From the cell containing the given text, extract its center point as (X, Y) coordinate. 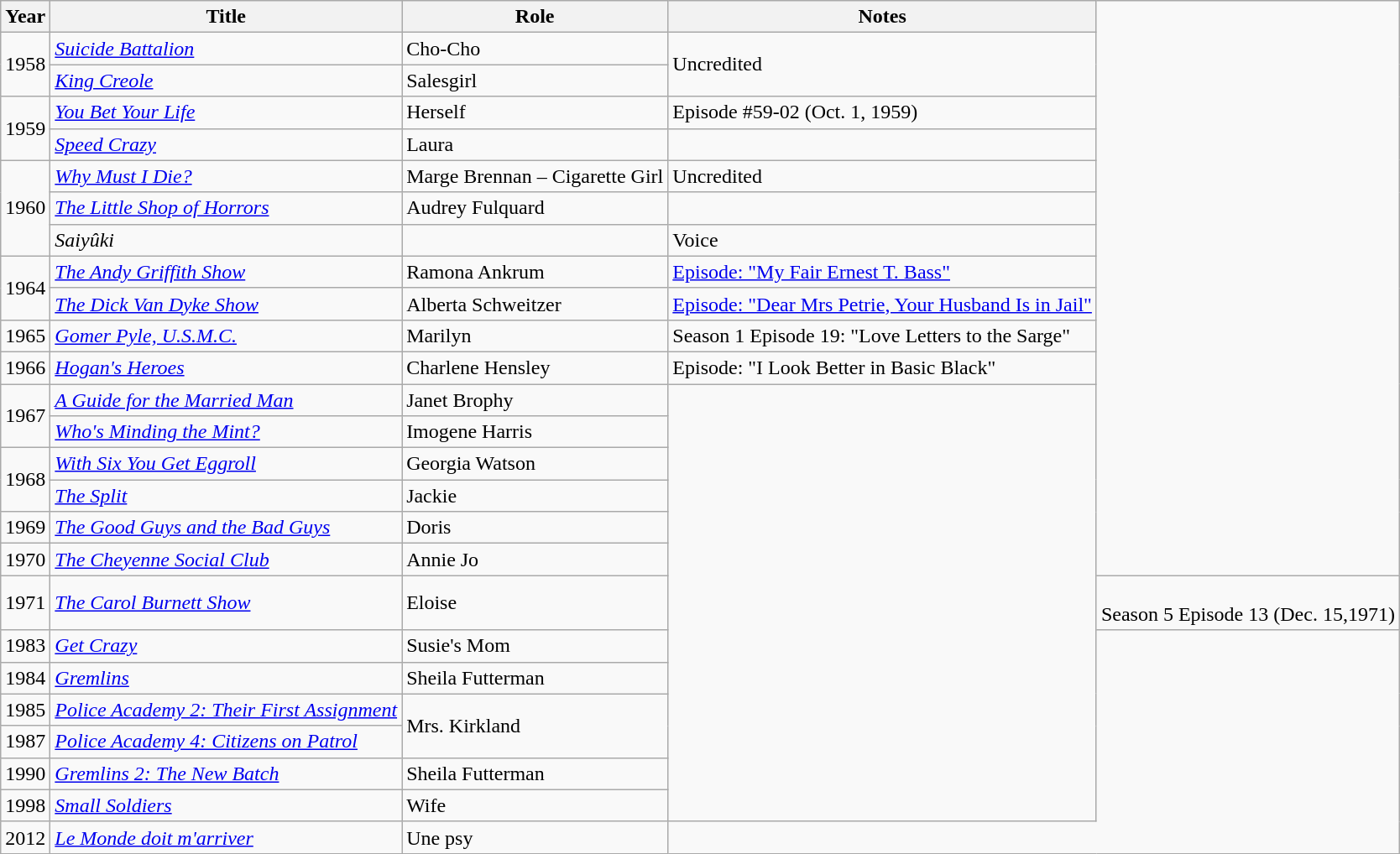
Le Monde doit m'arriver (227, 837)
Saiyûki (227, 240)
Hogan's Heroes (227, 367)
Episode: "I Look Better in Basic Black" (883, 367)
1968 (25, 480)
Une psy (535, 837)
Voice (883, 240)
1969 (25, 528)
Georgia Watson (535, 464)
Marge Brennan – Cigarette Girl (535, 176)
1983 (25, 646)
Who's Minding the Mint? (227, 432)
Herself (535, 112)
Audrey Fulquard (535, 208)
Charlene Hensley (535, 367)
1998 (25, 805)
Salesgirl (535, 81)
Season 1 Episode 19: "Love Letters to the Sarge" (883, 336)
The Dick Van Dyke Show (227, 304)
Annie Jo (535, 560)
2012 (25, 837)
1959 (25, 128)
Doris (535, 528)
Notes (883, 17)
With Six You Get Eggroll (227, 464)
Episode #59-02 (Oct. 1, 1959) (883, 112)
Marilyn (535, 336)
You Bet Your Life (227, 112)
1971 (25, 602)
The Andy Griffith Show (227, 272)
Episode: "Dear Mrs Petrie, Your Husband Is in Jail" (883, 304)
Police Academy 2: Their First Assignment (227, 710)
Gremlins 2: The New Batch (227, 773)
Gomer Pyle, U.S.M.C. (227, 336)
1985 (25, 710)
Imogene Harris (535, 432)
1987 (25, 742)
Why Must I Die? (227, 176)
Season 5 Episode 13 (Dec. 15,1971) (1247, 602)
The Carol Burnett Show (227, 602)
The Cheyenne Social Club (227, 560)
Small Soldiers (227, 805)
1984 (25, 678)
1965 (25, 336)
Laura (535, 144)
The Little Shop of Horrors (227, 208)
Eloise (535, 602)
The Split (227, 496)
Cho-Cho (535, 49)
1964 (25, 288)
Mrs. Kirkland (535, 726)
A Guide for the Married Man (227, 400)
Susie's Mom (535, 646)
Police Academy 4: Citizens on Patrol (227, 742)
Role (535, 17)
Suicide Battalion (227, 49)
Year (25, 17)
Janet Brophy (535, 400)
Gremlins (227, 678)
Wife (535, 805)
1960 (25, 208)
1967 (25, 416)
King Creole (227, 81)
Ramona Ankrum (535, 272)
1990 (25, 773)
1970 (25, 560)
Jackie (535, 496)
Title (227, 17)
Get Crazy (227, 646)
Alberta Schweitzer (535, 304)
Episode: "My Fair Ernest T. Bass" (883, 272)
The Good Guys and the Bad Guys (227, 528)
1966 (25, 367)
Speed Crazy (227, 144)
1958 (25, 65)
